Pinpoint the cell where the given text exists, returning its [x, y] midpoint coordinate. 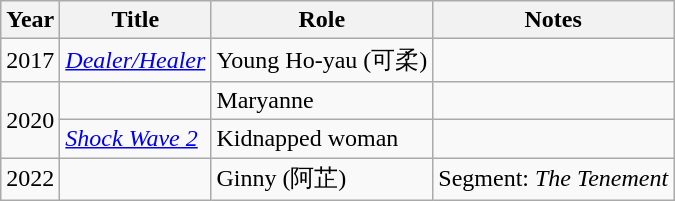
Maryanne [322, 100]
Kidnapped woman [322, 138]
Dealer/Healer [136, 60]
Title [136, 20]
Ginny (阿芷) [322, 180]
2020 [30, 119]
Segment: The Tenement [554, 180]
Young Ho-yau (可柔) [322, 60]
2022 [30, 180]
Role [322, 20]
Shock Wave 2 [136, 138]
Notes [554, 20]
Year [30, 20]
2017 [30, 60]
